Return the (X, Y) coordinate for the center point of the cell that contains the specified text.  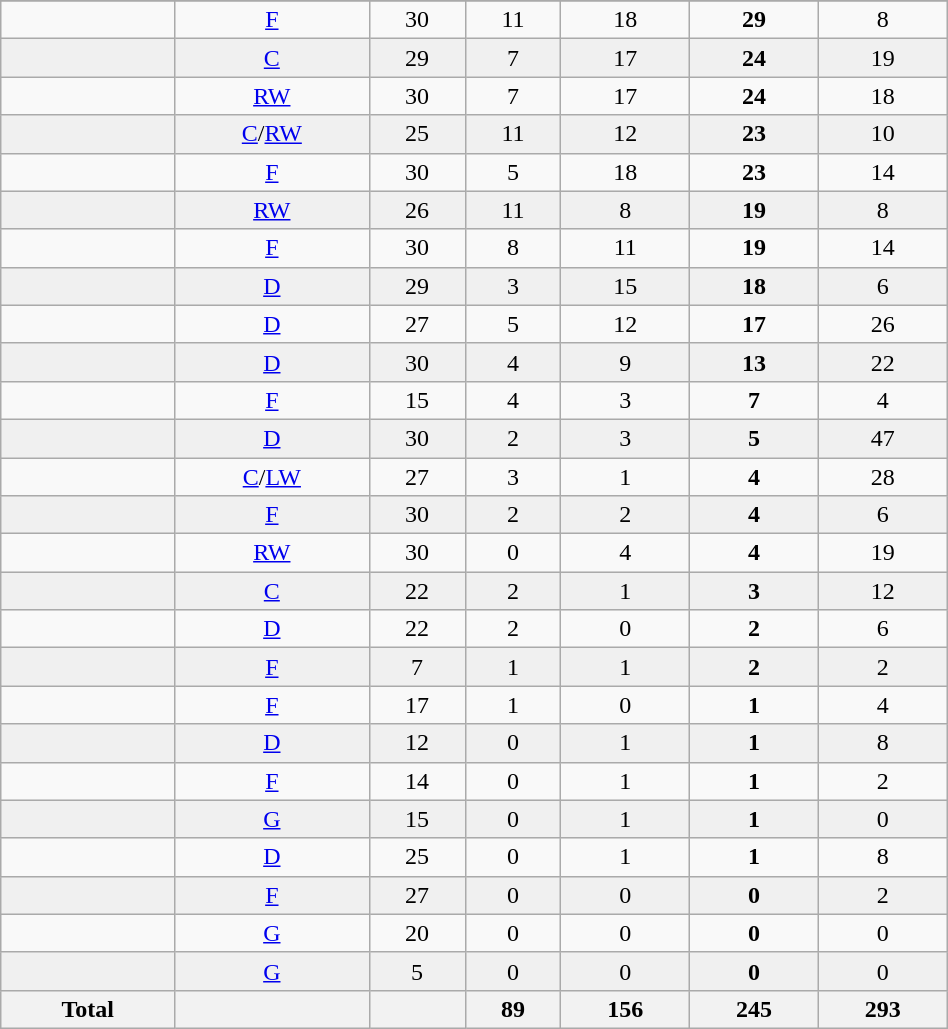
C/LW (272, 477)
28 (882, 477)
156 (626, 1009)
9 (626, 362)
293 (882, 1009)
13 (754, 362)
10 (882, 134)
245 (754, 1009)
89 (513, 1009)
20 (417, 933)
47 (882, 438)
Total (88, 1009)
C/RW (272, 134)
